Scan for the cell matching the given text and deliver its (x, y) coordinate at center. 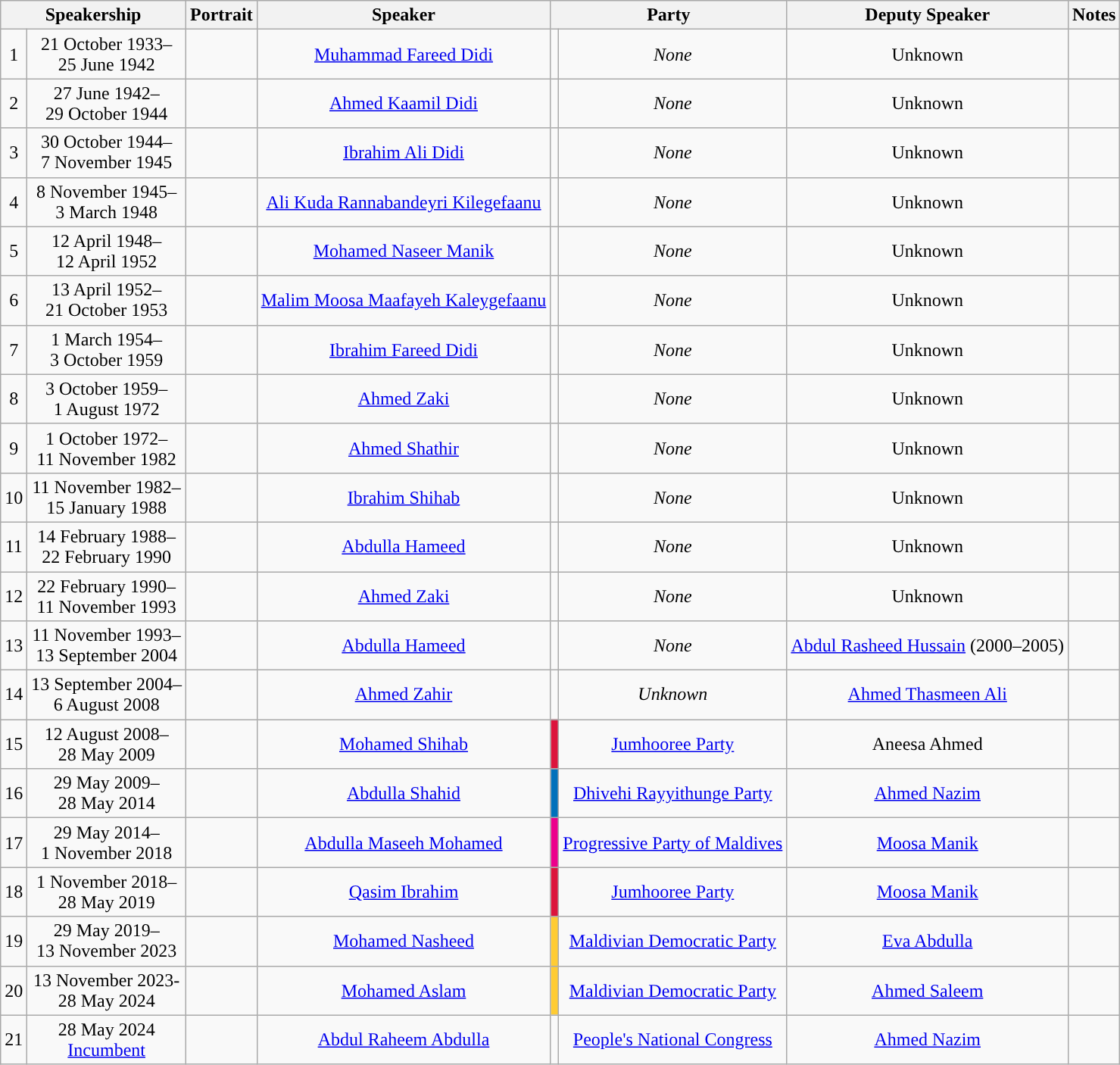
19 (14, 941)
13 (14, 645)
20 (14, 991)
Deputy Speaker (928, 15)
Progressive Party of Maldives (672, 842)
8 (14, 398)
Party (669, 15)
1 October 1972–11 November 1982 (107, 448)
Ahmed Shathir (404, 448)
Abdulla Shahid (404, 794)
22 February 1990–11 November 1993 (107, 595)
Abdulla Maseeh Mohamed (404, 842)
28 May 2024Incumbent (107, 1039)
7 (14, 350)
21 October 1933–25 June 1942 (107, 55)
Ibrahim Shihab (404, 497)
1 March 1954–3 October 1959 (107, 350)
30 October 1944–7 November 1945 (107, 153)
29 May 2014–1 November 2018 (107, 842)
Ahmed Thasmeen Ali (928, 695)
13 September 2004–6 August 2008 (107, 695)
Mohamed Shihab (404, 744)
4 (14, 201)
13 April 1952–21 October 1953 (107, 300)
Malim Moosa Maafayeh Kaleygefaanu (404, 300)
Ahmed Saleem (928, 991)
1 (14, 55)
8 November 1945–3 March 1948 (107, 201)
5 (14, 251)
10 (14, 497)
27 June 1942–29 October 1944 (107, 103)
15 (14, 744)
Qasim Ibrahim (404, 892)
3 October 1959–1 August 1972 (107, 398)
Eva Abdulla (928, 941)
1 November 2018–28 May 2019 (107, 892)
Dhivehi Rayyithunge Party (672, 794)
21 (14, 1039)
Ibrahim Fareed Didi (404, 350)
Portrait (222, 15)
Aneesa Ahmed (928, 744)
11 November 1982–15 January 1988 (107, 497)
Ali Kuda Rannabandeyri Kilegefaanu (404, 201)
29 May 2009–28 May 2014 (107, 794)
Ibrahim Ali Didi (404, 153)
Ahmed Zahir (404, 695)
12 (14, 595)
Mohamed Nasheed (404, 941)
16 (14, 794)
11 (14, 547)
Abdul Raheem Abdulla (404, 1039)
29 May 2019–13 November 2023 (107, 941)
6 (14, 300)
Notes (1094, 15)
17 (14, 842)
11 November 1993–13 September 2004 (107, 645)
2 (14, 103)
18 (14, 892)
14 (14, 695)
12 April 1948–12 April 1952 (107, 251)
9 (14, 448)
13 November 2023-28 May 2024 (107, 991)
Abdul Rasheed Hussain (2000–2005) (928, 645)
Ahmed Kaamil Didi (404, 103)
Speakership (94, 15)
Mohamed Naseer Manik (404, 251)
3 (14, 153)
Mohamed Aslam (404, 991)
Speaker (404, 15)
14 February 1988–22 February 1990 (107, 547)
People's National Congress (672, 1039)
Muhammad Fareed Didi (404, 55)
12 August 2008–28 May 2009 (107, 744)
